Extract the (x, y) coordinate from the center of the cell holding the provided text.  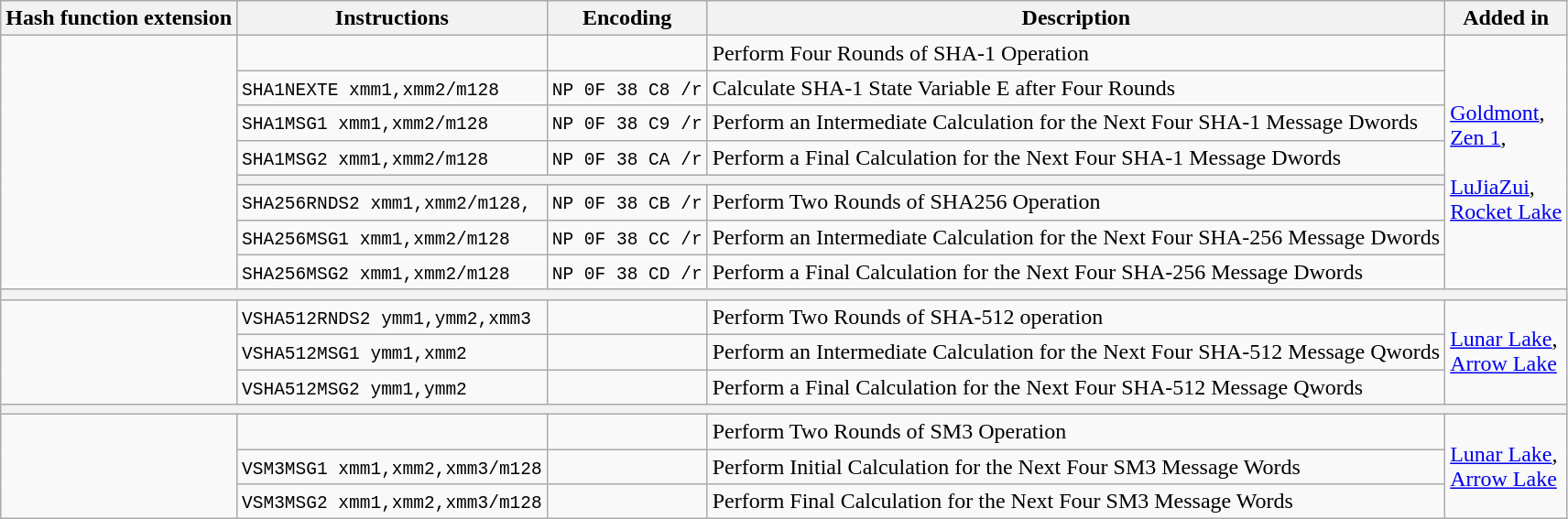
SHA1MSG1 xmm1,xmm2/m128 (392, 123)
Perform Four Rounds of SHA-1 Operation (1076, 53)
SHA256MSG1 xmm1,xmm2/m128 (392, 237)
VSHA512MSG1 ymm1,xmm2 (392, 351)
Perform a Final Calculation for the Next Four SHA-1 Message Dwords (1076, 157)
Perform Two Rounds of SHA256 Operation (1076, 202)
SHA1MSG2 xmm1,xmm2/m128 (392, 157)
NP 0F 38 CC /r (626, 237)
NP 0F 38 CD /r (626, 272)
Perform an Intermediate Calculation for the Next Four SHA-256 Message Dwords (1076, 237)
NP 0F 38 C8 /r (626, 88)
Perform Two Rounds of SM3 Operation (1076, 432)
Perform Final Calculation for the Next Four SM3 Message Words (1076, 502)
SHA1NEXTE xmm1,xmm2/m128 (392, 88)
Encoding (626, 18)
Perform a Final Calculation for the Next Four SHA-256 Message Dwords (1076, 272)
NP 0F 38 CB /r (626, 202)
NP 0F 38 CA /r (626, 157)
Calculate SHA-1 State Variable E after Four Rounds (1076, 88)
Hash function extension (119, 18)
Perform Two Rounds of SHA-512 operation (1076, 317)
SHA256RNDS2 xmm1,xmm2/m128, (392, 202)
Added in (1506, 18)
VSM3MSG1 xmm1,xmm2,xmm3/m128 (392, 467)
VSHA512MSG2 ymm1,ymm2 (392, 387)
Perform an Intermediate Calculation for the Next Four SHA-1 Message Dwords (1076, 123)
Goldmont,Zen 1,LuJiaZui,Rocket Lake (1506, 163)
SHA256MSG2 xmm1,xmm2/m128 (392, 272)
Description (1076, 18)
Perform an Intermediate Calculation for the Next Four SHA-512 Message Qwords (1076, 351)
Perform a Final Calculation for the Next Four SHA-512 Message Qwords (1076, 387)
VSHA512RNDS2 ymm1,ymm2,xmm3 (392, 317)
Instructions (392, 18)
NP 0F 38 C9 /r (626, 123)
Perform Initial Calculation for the Next Four SM3 Message Words (1076, 467)
VSM3MSG2 xmm1,xmm2,xmm3/m128 (392, 502)
